Determine the [X, Y] coordinate at the center of the cell enclosing the given text.  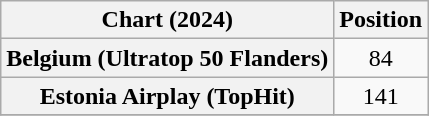
Belgium (Ultratop 50 Flanders) [168, 58]
Estonia Airplay (TopHit) [168, 96]
Chart (2024) [168, 20]
141 [381, 96]
Position [381, 20]
84 [381, 58]
